For the text-containing cell, return its midpoint in (X, Y) coordinate format. 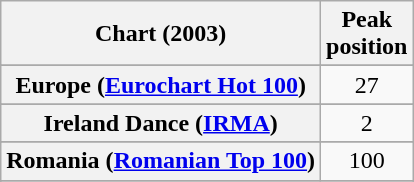
Romania (Romanian Top 100) (161, 161)
100 (367, 161)
Peakposition (367, 34)
Ireland Dance (IRMA) (161, 123)
Europe (Eurochart Hot 100) (161, 85)
Chart (2003) (161, 34)
27 (367, 85)
2 (367, 123)
